Detect which cell encompasses the target text, then output its (X, Y) center coordinate. 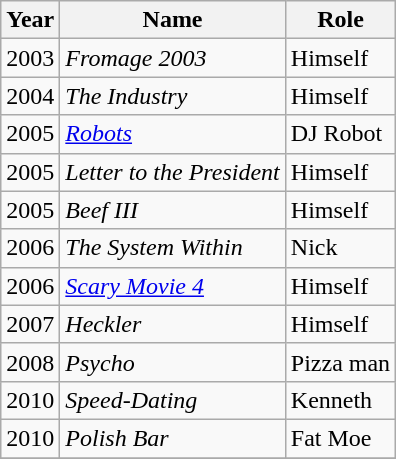
Robots (172, 134)
The Industry (172, 96)
Name (172, 20)
Beef III (172, 210)
2003 (30, 58)
Kenneth (340, 400)
Psycho (172, 362)
2008 (30, 362)
Nick (340, 248)
2004 (30, 96)
Letter to the President (172, 172)
Year (30, 20)
The System Within (172, 248)
Fromage 2003 (172, 58)
Fat Moe (340, 438)
Scary Movie 4 (172, 286)
Polish Bar (172, 438)
Heckler (172, 324)
Speed-Dating (172, 400)
2007 (30, 324)
Role (340, 20)
Pizza man (340, 362)
DJ Robot (340, 134)
